Provide the [x, y] coordinate of the cell's center where the given text is located.  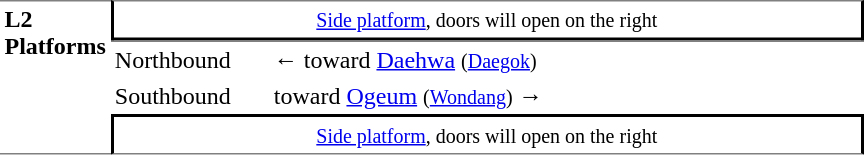
toward Ogeum (Wondang) → [566, 96]
← toward Daehwa (Daegok) [566, 59]
L2Platforms [55, 77]
Southbound [190, 96]
Northbound [190, 59]
